From the cell containing the given text, extract its center point as [X, Y] coordinate. 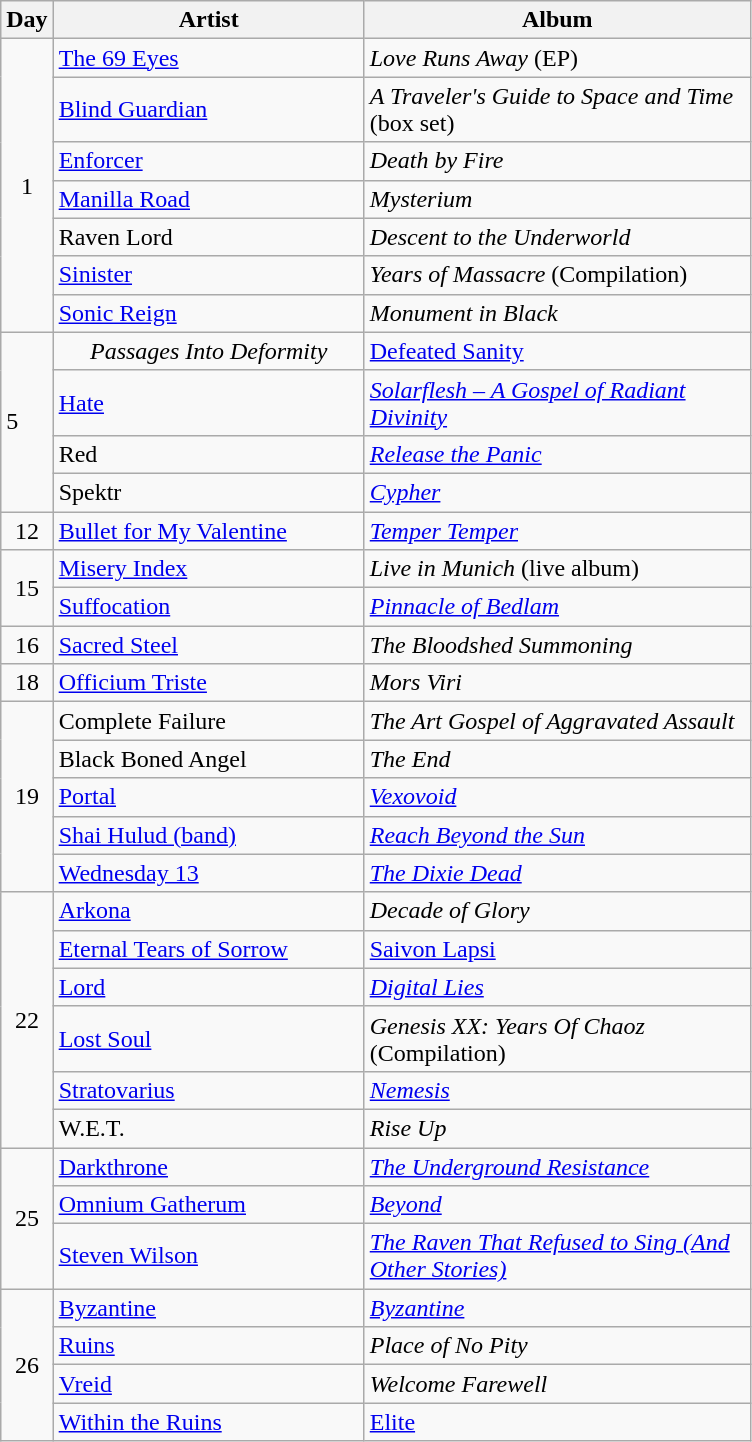
19 [27, 797]
Black Boned Angel [208, 759]
Defeated Sanity [557, 351]
The Raven That Refused to Sing (And Other Stories) [557, 1256]
15 [27, 588]
1 [27, 186]
Ruins [208, 1346]
Mors Viri [557, 683]
Vreid [208, 1384]
Mysterium [557, 199]
Vexovoid [557, 797]
Within the Ruins [208, 1422]
Portal [208, 797]
Blind Guardian [208, 110]
Complete Failure [208, 721]
A Traveler's Guide to Space and Time (box set) [557, 110]
Raven Lord [208, 237]
Digital Lies [557, 987]
Stratovarius [208, 1090]
Lord [208, 987]
Darkthrone [208, 1167]
Suffocation [208, 607]
Spektr [208, 492]
Saivon Lapsi [557, 949]
Enforcer [208, 161]
16 [27, 645]
Live in Munich (live album) [557, 569]
Sacred Steel [208, 645]
Monument in Black [557, 313]
Cypher [557, 492]
Officium Triste [208, 683]
22 [27, 1020]
18 [27, 683]
Misery Index [208, 569]
The Art Gospel of Aggravated Assault [557, 721]
The End [557, 759]
Omnium Gatherum [208, 1205]
Elite [557, 1422]
W.E.T. [208, 1128]
Manilla Road [208, 199]
12 [27, 531]
Pinnacle of Bedlam [557, 607]
The 69 Eyes [208, 58]
Shai Hulud (band) [208, 835]
Hate [208, 402]
The Dixie Dead [557, 873]
Sinister [208, 275]
Welcome Farewell [557, 1384]
Red [208, 454]
Beyond [557, 1205]
The Bloodshed Summoning [557, 645]
Bullet for My Valentine [208, 531]
Solarflesh – A Gospel of Radiant Divinity [557, 402]
Descent to the Underworld [557, 237]
Passages Into Deformity [208, 351]
Artist [208, 20]
The Underground Resistance [557, 1167]
Eternal Tears of Sorrow [208, 949]
5 [27, 422]
Wednesday 13 [208, 873]
Sonic Reign [208, 313]
26 [27, 1365]
Decade of Glory [557, 911]
Genesis XX: Years Of Chaoz (Compilation) [557, 1038]
Lost Soul [208, 1038]
Death by Fire [557, 161]
Arkona [208, 911]
Day [27, 20]
25 [27, 1218]
Reach Beyond the Sun [557, 835]
Release the Panic [557, 454]
Rise Up [557, 1128]
Temper Temper [557, 531]
Years of Massacre (Compilation) [557, 275]
Album [557, 20]
Place of No Pity [557, 1346]
Nemesis [557, 1090]
Steven Wilson [208, 1256]
Love Runs Away (EP) [557, 58]
